From the cell containing the given text, extract its center point as [X, Y] coordinate. 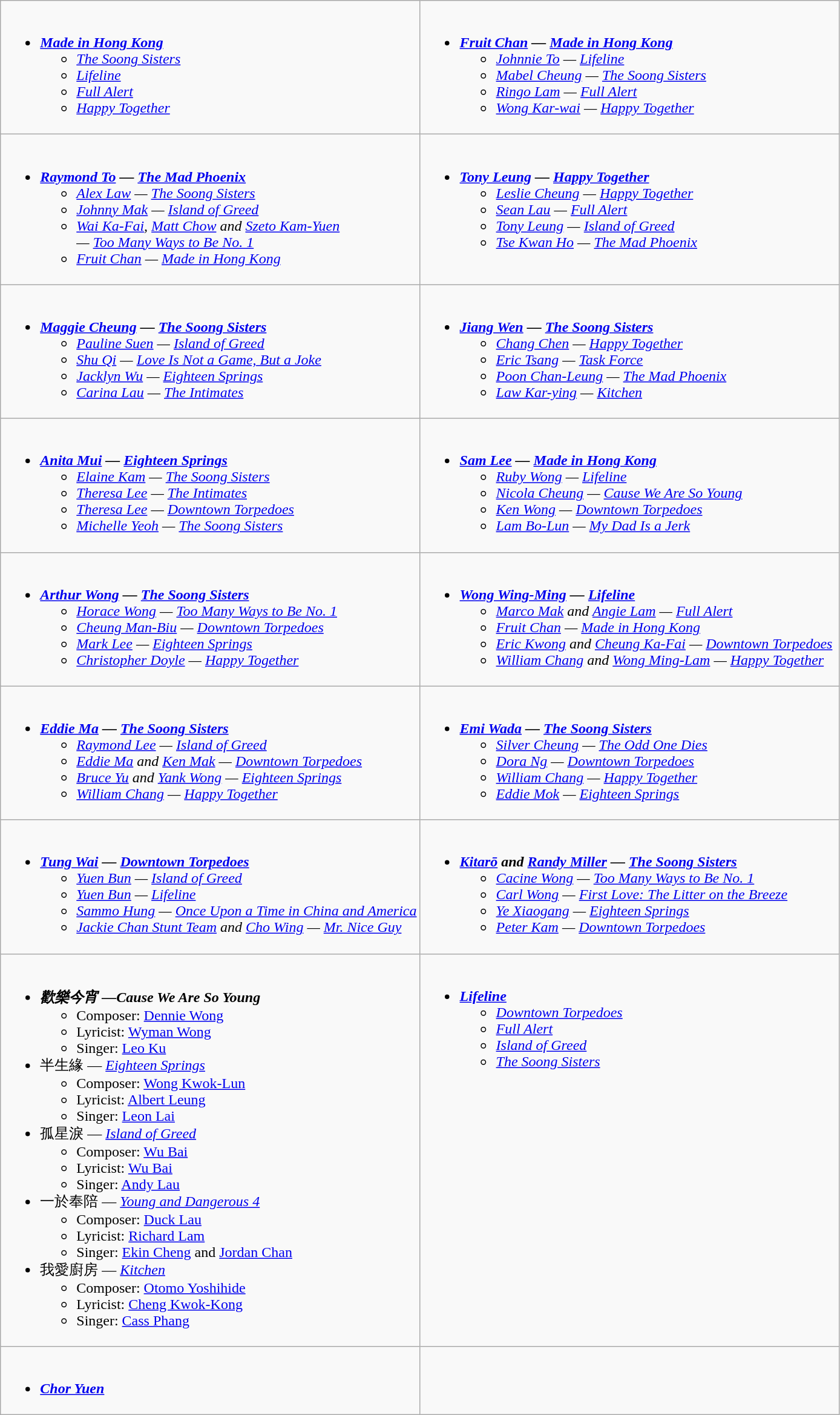
Sam Lee — Made in Hong KongRuby Wong — LifelineNicola Cheung — Cause We Are So YoungKen Wong — Downtown TorpedoesLam Bo-Lun — My Dad Is a Jerk [629, 486]
Jiang Wen — The Soong SistersChang Chen — Happy TogetherEric Tsang — Task ForcePoon Chan-Leung — The Mad PhoenixLaw Kar-ying — Kitchen [629, 351]
LifelineDowntown TorpedoesFull AlertIsland of GreedThe Soong Sisters [629, 1150]
Made in Hong KongThe Soong SistersLifelineFull AlertHappy Together [211, 68]
Fruit Chan — Made in Hong KongJohnnie To — LifelineMabel Cheung — The Soong SistersRingo Lam — Full AlertWong Kar-wai — Happy Together [629, 68]
Tony Leung — Happy TogetherLeslie Cheung — Happy TogetherSean Lau — Full AlertTony Leung — Island of GreedTse Kwan Ho — The Mad Phoenix [629, 209]
Emi Wada — The Soong SistersSilver Cheung — The Odd One DiesDora Ng — Downtown TorpedoesWilliam Chang — Happy TogetherEddie Mok — Eighteen Springs [629, 753]
Chor Yuen [211, 1380]
